Determine the (X, Y) coordinate at the center of the cell enclosing the given text.  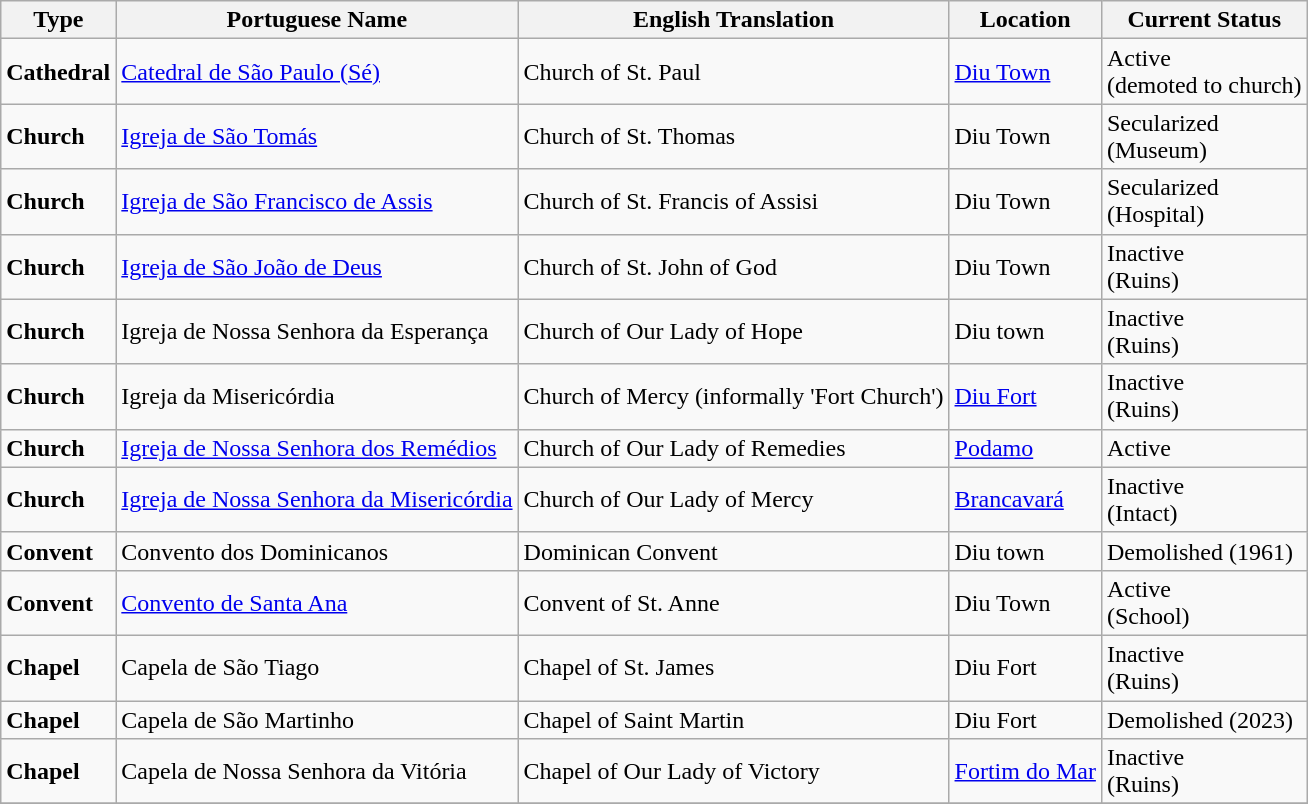
Secularized(Museum) (1204, 136)
Current Status (1204, 20)
Demolished (1961) (1204, 551)
Igreja de Nossa Senhora da Misericórdia (317, 500)
Cathedral (58, 72)
Capela de Nossa Senhora da Vitória (317, 772)
Igreja de São João de Deus (317, 266)
Chapel of Saint Martin (734, 719)
Portuguese Name (317, 20)
Fortim do Mar (1025, 772)
Capela de São Tiago (317, 668)
Type (58, 20)
Igreja de Nossa Senhora dos Remédios (317, 448)
Church of Mercy (informally 'Fort Church') (734, 396)
Demolished (2023) (1204, 719)
Podamo (1025, 448)
Catedral de São Paulo (Sé) (317, 72)
Inactive(Intact) (1204, 500)
English Translation (734, 20)
Active(demoted to church) (1204, 72)
Capela de São Martinho (317, 719)
Church of Our Lady of Remedies (734, 448)
Igreja de São Tomás (317, 136)
Church of Our Lady of Mercy (734, 500)
Convento de Santa Ana (317, 602)
Church of St. John of God (734, 266)
Secularized(Hospital) (1204, 202)
Church of Our Lady of Hope (734, 332)
Active(School) (1204, 602)
Igreja de São Francisco de Assis (317, 202)
Igreja da Misericórdia (317, 396)
Church of St. Thomas (734, 136)
Location (1025, 20)
Igreja de Nossa Senhora da Esperança (317, 332)
Convento dos Dominicanos (317, 551)
Church of St. Francis of Assisi (734, 202)
Chapel of St. James (734, 668)
Convent of St. Anne (734, 602)
Church of St. Paul (734, 72)
Chapel of Our Lady of Victory (734, 772)
Dominican Convent (734, 551)
Brancavará (1025, 500)
Active (1204, 448)
